Detect which cell encompasses the target text, then output its (X, Y) center coordinate. 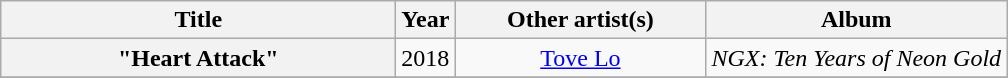
Tove Lo (580, 58)
2018 (426, 58)
Year (426, 20)
Other artist(s) (580, 20)
Album (856, 20)
Title (198, 20)
NGX: Ten Years of Neon Gold (856, 58)
"Heart Attack" (198, 58)
